Return the (x, y) coordinate for the center point of the cell that contains the specified text.  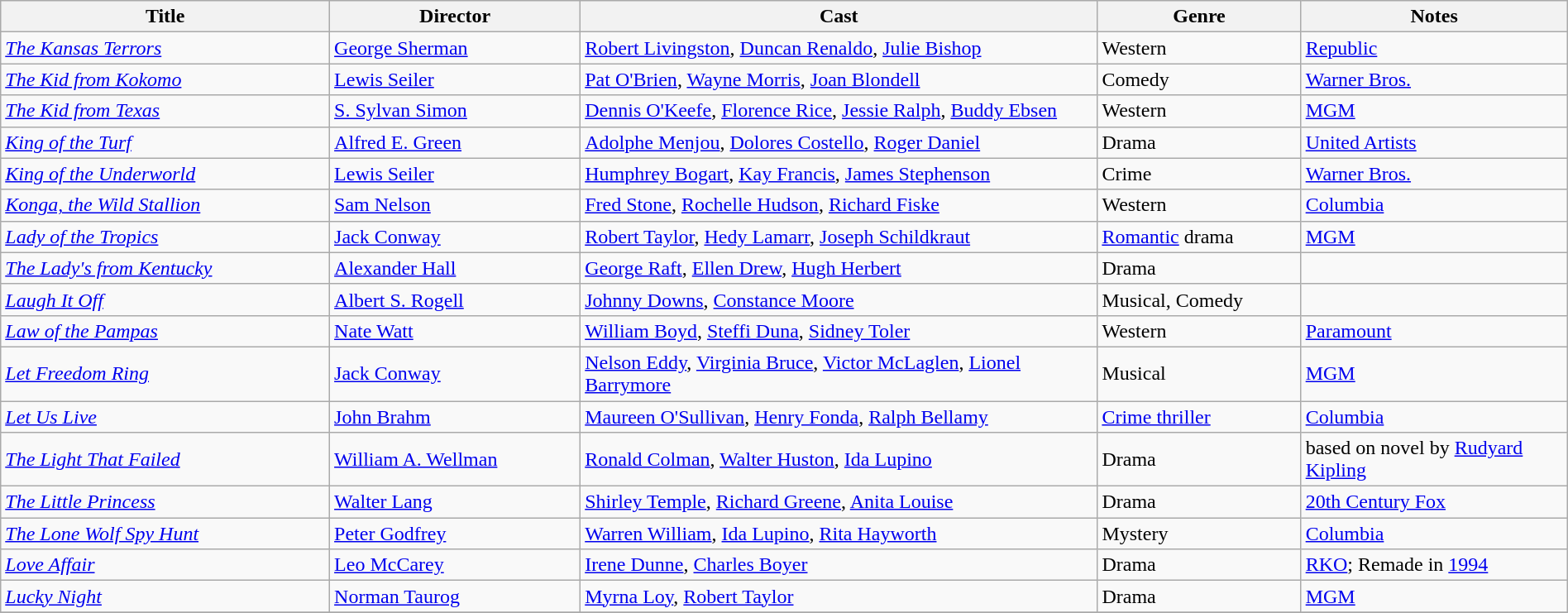
S. Sylvan Simon (455, 111)
Title (165, 17)
Maureen O'Sullivan, Henry Fonda, Ralph Bellamy (839, 416)
Myrna Loy, Robert Taylor (839, 596)
Law of the Pampas (165, 331)
Genre (1199, 17)
Notes (1434, 17)
Konga, the Wild Stallion (165, 205)
Mystery (1199, 534)
Let Us Live (165, 416)
The Lady's from Kentucky (165, 268)
The Kansas Terrors (165, 48)
King of the Underworld (165, 174)
Lady of the Tropics (165, 237)
Nelson Eddy, Virginia Bruce, Victor McLaglen, Lionel Barrymore (839, 374)
Robert Livingston, Duncan Renaldo, Julie Bishop (839, 48)
20th Century Fox (1434, 502)
Crime thriller (1199, 416)
Director (455, 17)
Norman Taurog (455, 596)
Albert S. Rogell (455, 299)
RKO; Remade in 1994 (1434, 565)
Dennis O'Keefe, Florence Rice, Jessie Ralph, Buddy Ebsen (839, 111)
William A. Wellman (455, 460)
Irene Dunne, Charles Boyer (839, 565)
Walter Lang (455, 502)
Sam Nelson (455, 205)
William Boyd, Steffi Duna, Sidney Toler (839, 331)
Adolphe Menjou, Dolores Costello, Roger Daniel (839, 142)
Ronald Colman, Walter Huston, Ida Lupino (839, 460)
Musical, Comedy (1199, 299)
Comedy (1199, 79)
Peter Godfrey (455, 534)
Crime (1199, 174)
The Kid from Texas (165, 111)
Fred Stone, Rochelle Hudson, Richard Fiske (839, 205)
George Sherman (455, 48)
The Kid from Kokomo (165, 79)
Lucky Night (165, 596)
Pat O'Brien, Wayne Morris, Joan Blondell (839, 79)
Alexander Hall (455, 268)
Shirley Temple, Richard Greene, Anita Louise (839, 502)
Leo McCarey (455, 565)
Humphrey Bogart, Kay Francis, James Stephenson (839, 174)
Paramount (1434, 331)
The Little Princess (165, 502)
The Lone Wolf Spy Hunt (165, 534)
Nate Watt (455, 331)
Musical (1199, 374)
based on novel by Rudyard Kipling (1434, 460)
Romantic drama (1199, 237)
Laugh It Off (165, 299)
Robert Taylor, Hedy Lamarr, Joseph Schildkraut (839, 237)
King of the Turf (165, 142)
Warren William, Ida Lupino, Rita Hayworth (839, 534)
Cast (839, 17)
The Light That Failed (165, 460)
John Brahm (455, 416)
George Raft, Ellen Drew, Hugh Herbert (839, 268)
Republic (1434, 48)
Let Freedom Ring (165, 374)
Love Affair (165, 565)
Johnny Downs, Constance Moore (839, 299)
Alfred E. Green (455, 142)
United Artists (1434, 142)
